Scan for the cell matching the given text and deliver its [X, Y] coordinate at center. 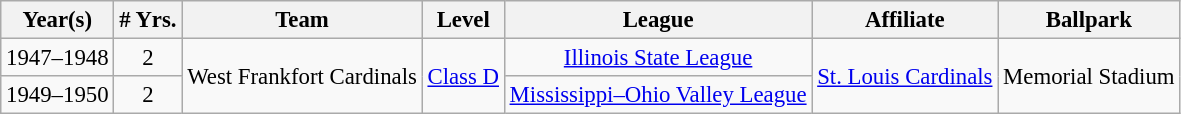
Team [302, 20]
1949–1950 [58, 95]
Memorial Stadium [1089, 76]
St. Louis Cardinals [905, 76]
Class D [463, 76]
Ballpark [1089, 20]
West Frankfort Cardinals [302, 76]
Year(s) [58, 20]
Level [463, 20]
Mississippi–Ohio Valley League [658, 95]
League [658, 20]
Illinois State League [658, 58]
Affiliate [905, 20]
1947–1948 [58, 58]
# Yrs. [148, 20]
